Pinpoint the cell where the given text exists, returning its [X, Y] midpoint coordinate. 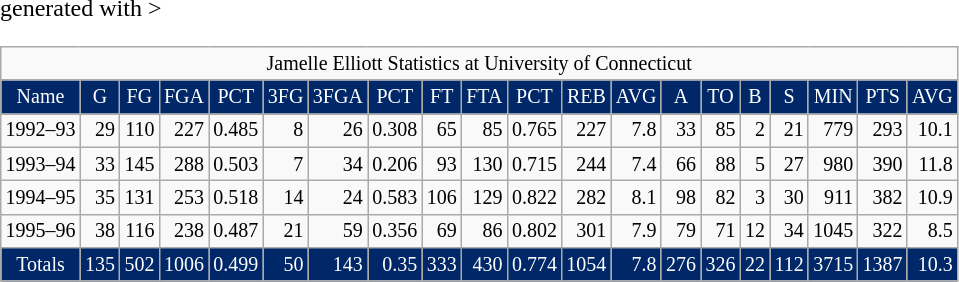
1045 [832, 230]
0.765 [534, 130]
8.1 [636, 198]
1995–96 [40, 230]
93 [442, 164]
S [790, 96]
106 [442, 198]
11.8 [932, 164]
253 [184, 198]
7 [286, 164]
3FGA [338, 96]
88 [720, 164]
98 [680, 198]
301 [586, 230]
1992–93 [40, 130]
12 [754, 230]
86 [485, 230]
TO [720, 96]
135 [100, 264]
293 [882, 130]
430 [485, 264]
5 [754, 164]
27 [790, 164]
G [100, 96]
382 [882, 198]
112 [790, 264]
0.503 [236, 164]
7.4 [636, 164]
1006 [184, 264]
282 [586, 198]
29 [100, 130]
26 [338, 130]
PTS [882, 96]
1993–94 [40, 164]
FGA [184, 96]
71 [720, 230]
779 [832, 130]
8 [286, 130]
82 [720, 198]
7.9 [636, 230]
326 [720, 264]
59 [338, 230]
24 [338, 198]
288 [184, 164]
911 [832, 198]
0.206 [395, 164]
1387 [882, 264]
116 [140, 230]
502 [140, 264]
10.9 [932, 198]
390 [882, 164]
322 [882, 230]
FTA [485, 96]
66 [680, 164]
129 [485, 198]
143 [338, 264]
MIN [832, 96]
30 [790, 198]
2 [754, 130]
1994–95 [40, 198]
A [680, 96]
65 [442, 130]
3 [754, 198]
0.774 [534, 264]
Totals [40, 264]
3FG [286, 96]
0.822 [534, 198]
1054 [586, 264]
35 [100, 198]
0.499 [236, 264]
FG [140, 96]
50 [286, 264]
3715 [832, 264]
110 [140, 130]
8.5 [932, 230]
131 [140, 198]
10.1 [932, 130]
FT [442, 96]
244 [586, 164]
0.518 [236, 198]
130 [485, 164]
38 [100, 230]
B [754, 96]
238 [184, 230]
0.715 [534, 164]
Jamelle Elliott Statistics at University of Connecticut [480, 64]
0.583 [395, 198]
276 [680, 264]
10.3 [932, 264]
0.356 [395, 230]
69 [442, 230]
0.35 [395, 264]
Name [40, 96]
145 [140, 164]
14 [286, 198]
0.308 [395, 130]
22 [754, 264]
980 [832, 164]
333 [442, 264]
79 [680, 230]
0.485 [236, 130]
0.487 [236, 230]
REB [586, 96]
0.802 [534, 230]
